Search for the cell housing the specified text and yield its (x, y) center coordinate. 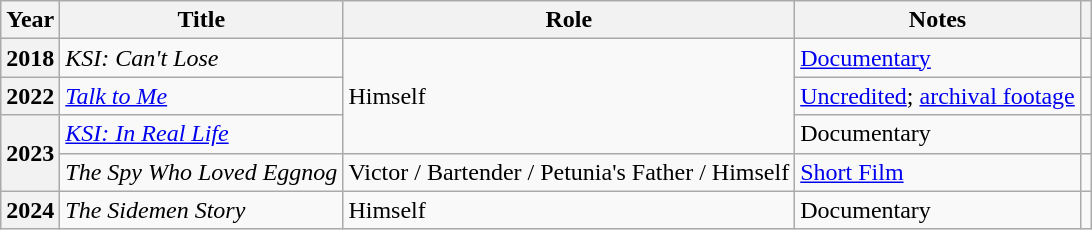
Year (30, 20)
2024 (30, 210)
Short Film (938, 172)
Role (569, 20)
KSI: Can't Lose (202, 58)
Talk to Me (202, 96)
The Spy Who Loved Eggnog (202, 172)
Notes (938, 20)
2018 (30, 58)
KSI: In Real Life (202, 134)
2023 (30, 153)
Uncredited; archival footage (938, 96)
The Sidemen Story (202, 210)
Victor / Bartender / Petunia's Father / Himself (569, 172)
Title (202, 20)
2022 (30, 96)
